Find where the given text appears and provide that cell's center as (x, y) coordinate. 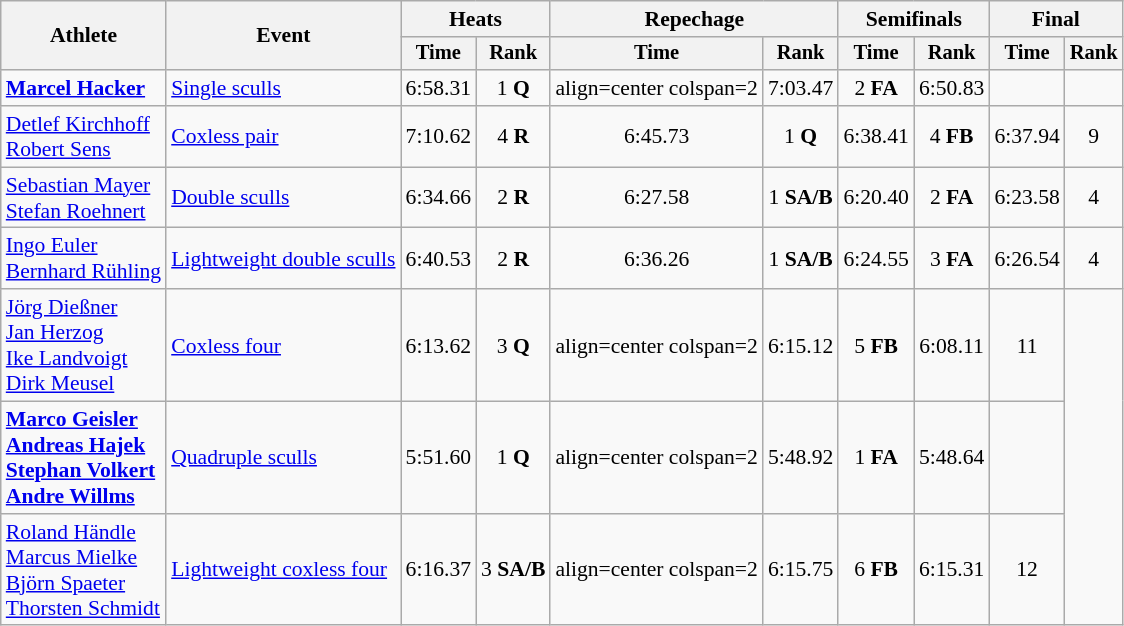
Lightweight double sculls (283, 258)
7:03.47 (800, 88)
Lightweight coxless four (283, 570)
6:34.66 (438, 198)
Roland Händle Marcus Mielke Björn Spaeter Thorsten Schmidt (84, 570)
6:24.55 (876, 258)
6:08.11 (952, 345)
5:48.64 (952, 458)
11 (1026, 345)
Jörg Dießner Jan Herzog Ike Landvoigt Dirk Meusel (84, 345)
6:40.53 (438, 258)
6:20.40 (876, 198)
Repechage (694, 19)
6 FB (876, 570)
4 R (513, 136)
1 FA (876, 458)
3 Q (513, 345)
5:51.60 (438, 458)
6:36.26 (656, 258)
5 FB (876, 345)
5:48.92 (800, 458)
Semifinals (914, 19)
Sebastian Mayer Stefan Roehnert (84, 198)
6:16.37 (438, 570)
6:27.58 (656, 198)
6:26.54 (1026, 258)
Single sculls (283, 88)
Athlete (84, 36)
Detlef Kirchhoff Robert Sens (84, 136)
Double sculls (283, 198)
Coxless pair (283, 136)
Marcel Hacker (84, 88)
9 (1094, 136)
12 (1026, 570)
Coxless four (283, 345)
Heats (476, 19)
6:23.58 (1026, 198)
6:50.83 (952, 88)
6:15.31 (952, 570)
6:45.73 (656, 136)
6:38.41 (876, 136)
6:13.62 (438, 345)
6:15.12 (800, 345)
Final (1056, 19)
Ingo Euler Bernhard Rühling (84, 258)
6:37.94 (1026, 136)
6:15.75 (800, 570)
Quadruple sculls (283, 458)
Event (283, 36)
4 FB (952, 136)
3 FA (952, 258)
3 SA/B (513, 570)
Marco Geisler Andreas Hajek Stephan Volkert Andre Willms (84, 458)
6:58.31 (438, 88)
7:10.62 (438, 136)
